Determine the [x, y] coordinate at the center of the cell enclosing the given text.  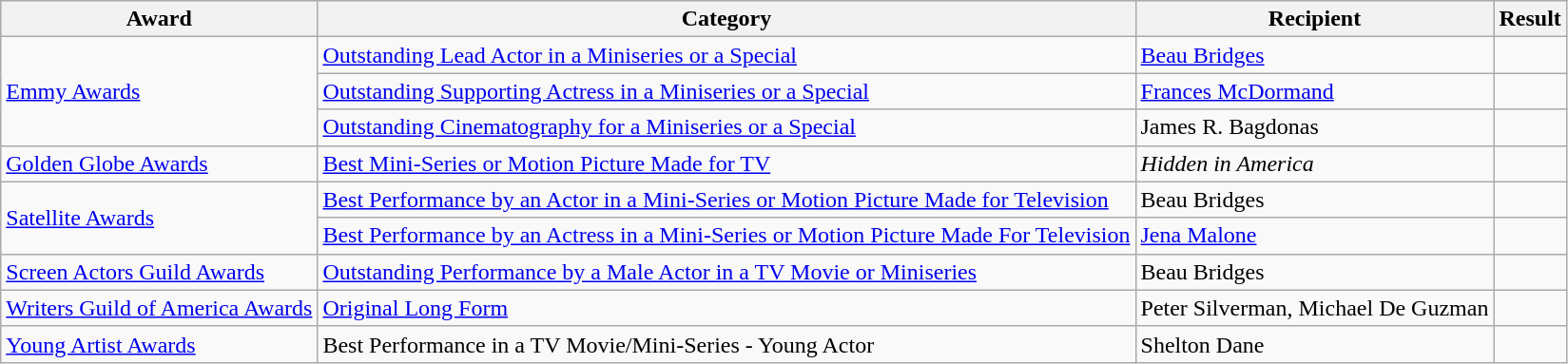
Shelton Dane [1314, 344]
Outstanding Cinematography for a Miniseries or a Special [726, 127]
Hidden in America [1314, 163]
Best Performance by an Actor in a Mini-Series or Motion Picture Made for Television [726, 200]
Emmy Awards [160, 91]
Outstanding Supporting Actress in a Miniseries or a Special [726, 91]
Peter Silverman, Michael De Guzman [1314, 308]
Best Performance by an Actress in a Mini-Series or Motion Picture Made For Television [726, 236]
Golden Globe Awards [160, 163]
Young Artist Awards [160, 344]
Award [160, 19]
Frances McDormand [1314, 91]
Jena Malone [1314, 236]
Original Long Form [726, 308]
Category [726, 19]
Recipient [1314, 19]
Outstanding Lead Actor in a Miniseries or a Special [726, 55]
Outstanding Performance by a Male Actor in a TV Movie or Miniseries [726, 272]
Best Mini-Series or Motion Picture Made for TV [726, 163]
James R. Bagdonas [1314, 127]
Writers Guild of America Awards [160, 308]
Result [1530, 19]
Screen Actors Guild Awards [160, 272]
Best Performance in a TV Movie/Mini-Series - Young Actor [726, 344]
Satellite Awards [160, 218]
